Find where the given text appears and provide that cell's center as [X, Y] coordinate. 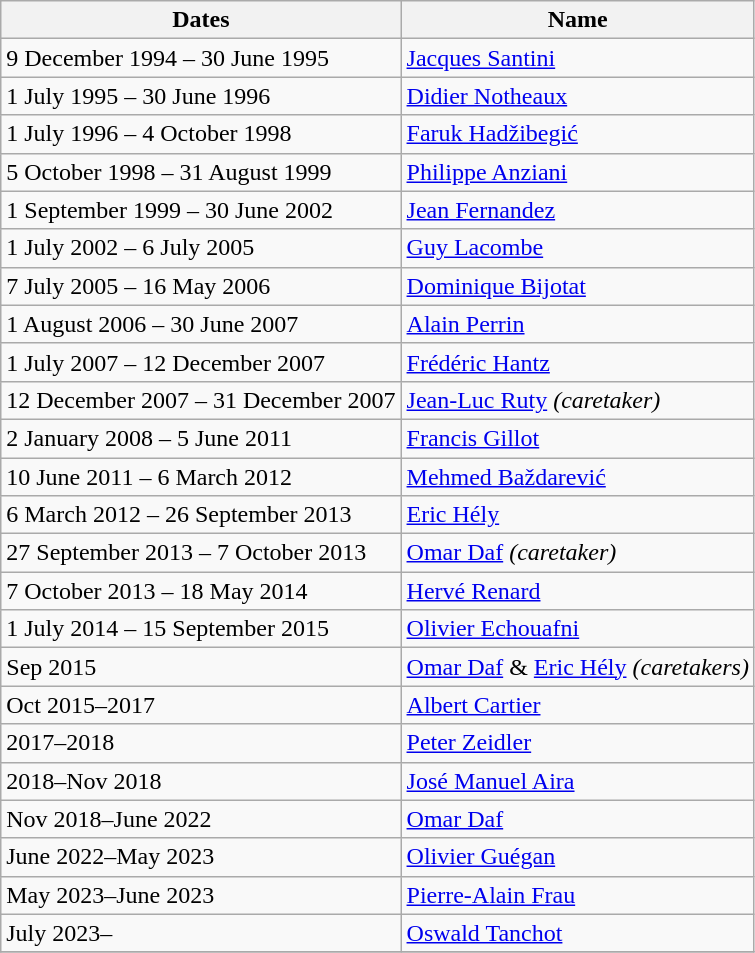
Omar Daf (caretaker) [578, 553]
Frédéric Hantz [578, 362]
1 July 1996 – 4 October 1998 [201, 134]
June 2022–May 2023 [201, 857]
Omar Daf [578, 819]
Nov 2018–June 2022 [201, 819]
1 August 2006 – 30 June 2007 [201, 324]
Guy Lacombe [578, 248]
Sep 2015 [201, 667]
2 January 2008 – 5 June 2011 [201, 438]
Alain Perrin [578, 324]
Francis Gillot [578, 438]
6 March 2012 – 26 September 2013 [201, 515]
Oct 2015–2017 [201, 705]
2018–Nov 2018 [201, 781]
Olivier Guégan [578, 857]
7 October 2013 – 18 May 2014 [201, 591]
1 July 1995 – 30 June 1996 [201, 96]
12 December 2007 – 31 December 2007 [201, 400]
May 2023–June 2023 [201, 895]
1 July 2014 – 15 September 2015 [201, 629]
1 July 2007 – 12 December 2007 [201, 362]
Omar Daf & Eric Hély (caretakers) [578, 667]
10 June 2011 – 6 March 2012 [201, 477]
Albert Cartier [578, 705]
Dominique Bijotat [578, 286]
Faruk Hadžibegić [578, 134]
2017–2018 [201, 743]
Jean Fernandez [578, 210]
Pierre-Alain Frau [578, 895]
Olivier Echouafni [578, 629]
Eric Hély [578, 515]
27 September 2013 – 7 October 2013 [201, 553]
Oswald Tanchot [578, 933]
Name [578, 20]
7 July 2005 – 16 May 2006 [201, 286]
1 July 2002 – 6 July 2005 [201, 248]
1 September 1999 – 30 June 2002 [201, 210]
Dates [201, 20]
9 December 1994 – 30 June 1995 [201, 58]
Didier Notheaux [578, 96]
Jacques Santini [578, 58]
Hervé Renard [578, 591]
July 2023– [201, 933]
Mehmed Baždarević [578, 477]
5 October 1998 – 31 August 1999 [201, 172]
Philippe Anziani [578, 172]
José Manuel Aira [578, 781]
Jean-Luc Ruty (caretaker) [578, 400]
Peter Zeidler [578, 743]
